Return the (x, y) coordinate for the center point of the cell that contains the specified text.  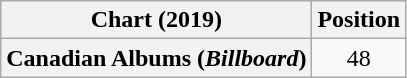
Position (359, 20)
Canadian Albums (Billboard) (156, 58)
Chart (2019) (156, 20)
48 (359, 58)
